Extract the [X, Y] coordinate from the center of the cell holding the provided text.  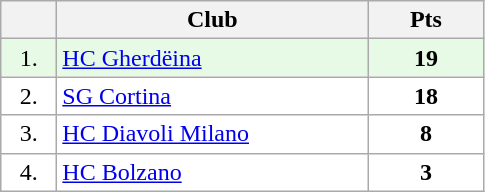
8 [426, 134]
Club [212, 20]
HC Gherdëina [212, 58]
19 [426, 58]
HC Bolzano [212, 172]
3 [426, 172]
4. [29, 172]
1. [29, 58]
18 [426, 96]
2. [29, 96]
Pts [426, 20]
SG Cortina [212, 96]
3. [29, 134]
HC Diavoli Milano [212, 134]
